Pinpoint the cell where the given text exists, returning its [x, y] midpoint coordinate. 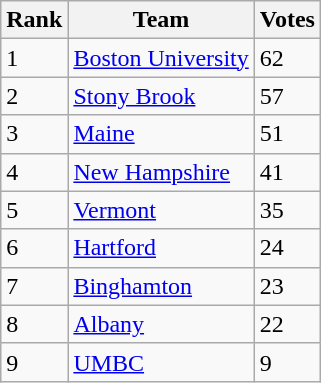
Hartford [161, 248]
Team [161, 20]
New Hampshire [161, 172]
3 [34, 134]
1 [34, 58]
7 [34, 286]
Votes [287, 20]
62 [287, 58]
57 [287, 96]
UMBC [161, 362]
35 [287, 210]
24 [287, 248]
23 [287, 286]
Rank [34, 20]
41 [287, 172]
22 [287, 324]
Boston University [161, 58]
Albany [161, 324]
Vermont [161, 210]
2 [34, 96]
Stony Brook [161, 96]
Maine [161, 134]
Binghamton [161, 286]
8 [34, 324]
6 [34, 248]
51 [287, 134]
5 [34, 210]
4 [34, 172]
